Locate the cell with the specified text and output its (X, Y) center coordinate. 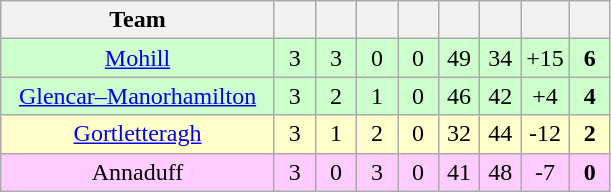
48 (500, 172)
44 (500, 134)
42 (500, 96)
4 (590, 96)
+15 (546, 58)
-12 (546, 134)
46 (460, 96)
Mohill (138, 58)
49 (460, 58)
34 (500, 58)
Glencar–Manorhamilton (138, 96)
Team (138, 20)
+4 (546, 96)
Annaduff (138, 172)
6 (590, 58)
32 (460, 134)
Gortletteragh (138, 134)
41 (460, 172)
-7 (546, 172)
